Pinpoint the cell where the given text exists, returning its (X, Y) midpoint coordinate. 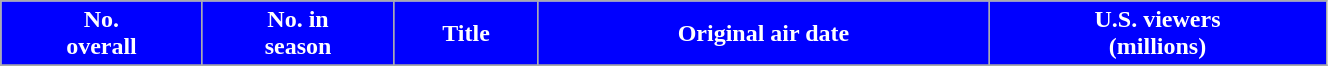
Title (466, 34)
No. overall (102, 34)
U.S. viewers(millions) (1158, 34)
Original air date (763, 34)
No. in season (298, 34)
